Locate the cell with the specified text and output its [x, y] center coordinate. 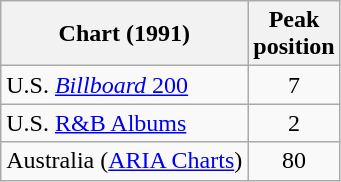
80 [294, 161]
2 [294, 123]
Peakposition [294, 34]
U.S. Billboard 200 [124, 85]
Australia (ARIA Charts) [124, 161]
U.S. R&B Albums [124, 123]
7 [294, 85]
Chart (1991) [124, 34]
